Identify which cell holds the provided text, then report its (X, Y) central coordinate. 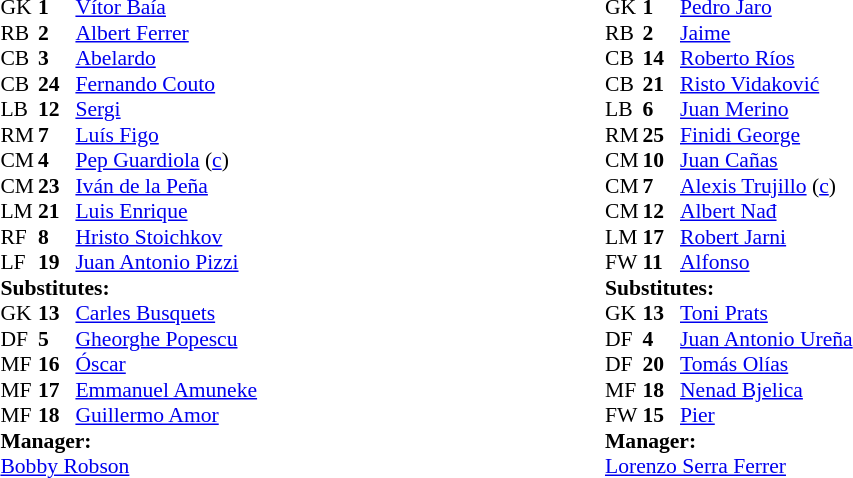
Nenad Bjelica (766, 390)
Jaime (766, 33)
Pep Guardiola (c) (166, 161)
Pier (766, 415)
Toni Prats (766, 313)
Alfonso (766, 263)
LF (19, 263)
Roberto Ríos (766, 59)
Finidi George (766, 135)
Iván de la Peña (166, 186)
24 (57, 84)
Juan Antonio Pizzi (166, 263)
Carles Busquets (166, 313)
10 (661, 161)
Juan Merino (766, 109)
23 (57, 186)
15 (661, 415)
19 (57, 263)
Tomás Olías (766, 365)
Juan Antonio Ureña (766, 339)
Abelardo (166, 59)
Albert Nađ (766, 211)
Emmanuel Amuneke (166, 390)
Albert Ferrer (166, 33)
20 (661, 365)
Óscar (166, 365)
Gheorghe Popescu (166, 339)
11 (661, 263)
RF (19, 237)
Fernando Couto (166, 84)
16 (57, 365)
Robert Jarni (766, 237)
Sergi (166, 109)
Luís Figo (166, 135)
Juan Cañas (766, 161)
Luis Enrique (166, 211)
Alexis Trujillo (c) (766, 186)
25 (661, 135)
8 (57, 237)
3 (57, 59)
5 (57, 339)
Guillermo Amor (166, 415)
Hristo Stoichkov (166, 237)
6 (661, 109)
Risto Vidaković (766, 84)
14 (661, 59)
